Return the [X, Y] coordinate for the center point of the cell that contains the specified text.  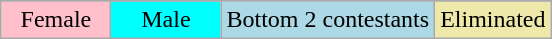
Eliminated [493, 20]
Female [56, 20]
Male [166, 20]
Bottom 2 contestants [328, 20]
